Identify which cell holds the provided text, then report its [X, Y] central coordinate. 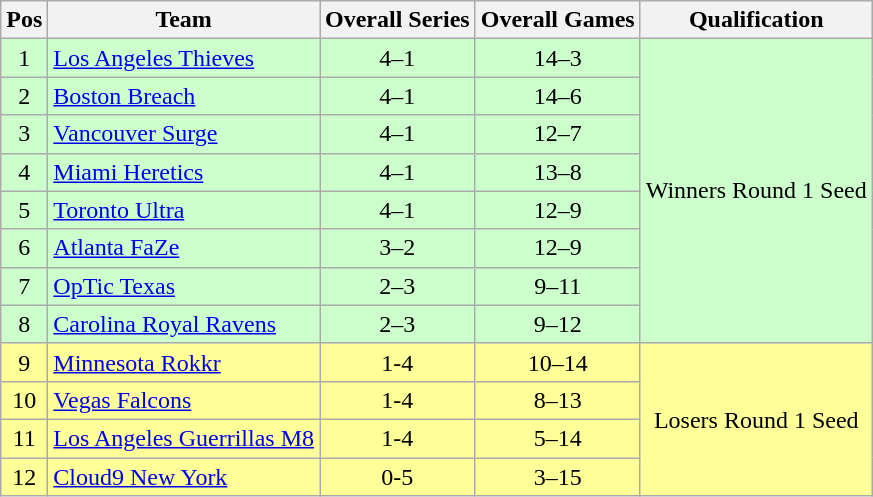
3 [24, 134]
9–12 [558, 324]
5 [24, 210]
4 [24, 172]
10–14 [558, 362]
Losers Round 1 Seed [756, 419]
Vancouver Surge [184, 134]
14–3 [558, 58]
9–11 [558, 286]
8–13 [558, 400]
7 [24, 286]
5–14 [558, 438]
Minnesota Rokkr [184, 362]
Qualification [756, 20]
8 [24, 324]
Winners Round 1 Seed [756, 191]
12 [24, 477]
Miami Heretics [184, 172]
3–2 [398, 248]
Pos [24, 20]
0-5 [398, 477]
10 [24, 400]
Boston Breach [184, 96]
1 [24, 58]
OpTic Texas [184, 286]
Carolina Royal Ravens [184, 324]
Los Angeles Thieves [184, 58]
13–8 [558, 172]
Vegas Falcons [184, 400]
Overall Games [558, 20]
Atlanta FaZe [184, 248]
11 [24, 438]
Team [184, 20]
9 [24, 362]
Overall Series [398, 20]
6 [24, 248]
2 [24, 96]
3–15 [558, 477]
14–6 [558, 96]
Los Angeles Guerrillas M8 [184, 438]
Toronto Ultra [184, 210]
Cloud9 New York [184, 477]
12–7 [558, 134]
